Provide the (x, y) coordinate of the cell's center where the given text is located.  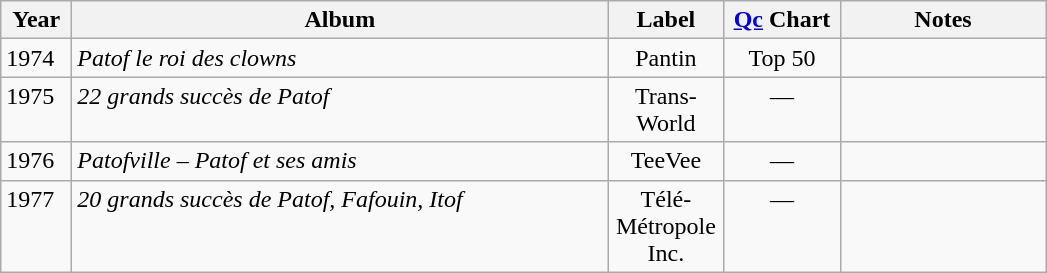
1974 (36, 58)
Year (36, 20)
Qc Chart (782, 20)
20 grands succès de Patof, Fafouin, Itof (340, 226)
Notes (943, 20)
Label (666, 20)
TeeVee (666, 161)
Top 50 (782, 58)
Patofville – Patof et ses amis (340, 161)
Télé-Métropole Inc. (666, 226)
1977 (36, 226)
1976 (36, 161)
Album (340, 20)
Pantin (666, 58)
Patof le roi des clowns (340, 58)
Trans-World (666, 110)
1975 (36, 110)
22 grands succès de Patof (340, 110)
